From the cell containing the given text, extract its center point as [x, y] coordinate. 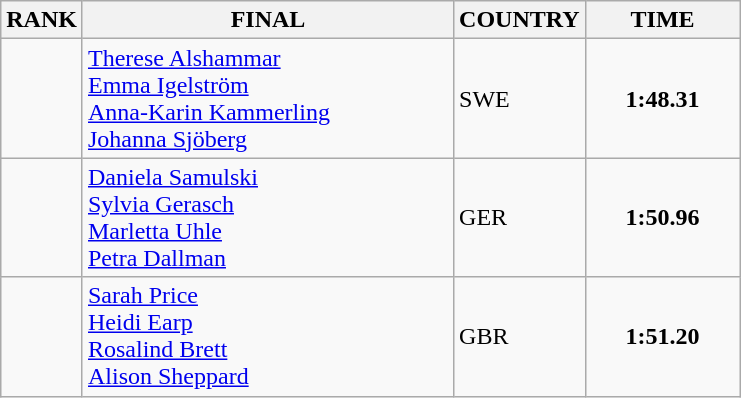
TIME [662, 20]
COUNTRY [520, 20]
Daniela SamulskiSylvia GeraschMarletta UhlePetra Dallman [268, 218]
RANK [42, 20]
SWE [520, 98]
GER [520, 218]
1:50.96 [662, 218]
1:48.31 [662, 98]
FINAL [268, 20]
GBR [520, 336]
1:51.20 [662, 336]
Therese AlshammarEmma IgelströmAnna-Karin KammerlingJohanna Sjöberg [268, 98]
Sarah PriceHeidi EarpRosalind BrettAlison Sheppard [268, 336]
